Locate the cell with the specified text and output its [X, Y] center coordinate. 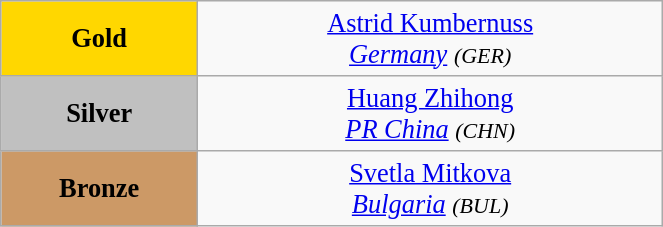
Svetla MitkovaBulgaria (BUL) [430, 188]
Bronze [100, 188]
Astrid KumbernussGermany (GER) [430, 38]
Huang ZhihongPR China (CHN) [430, 112]
Gold [100, 38]
Silver [100, 112]
